Capture the cell that displays the provided text and extract its [X, Y] central coordinate. 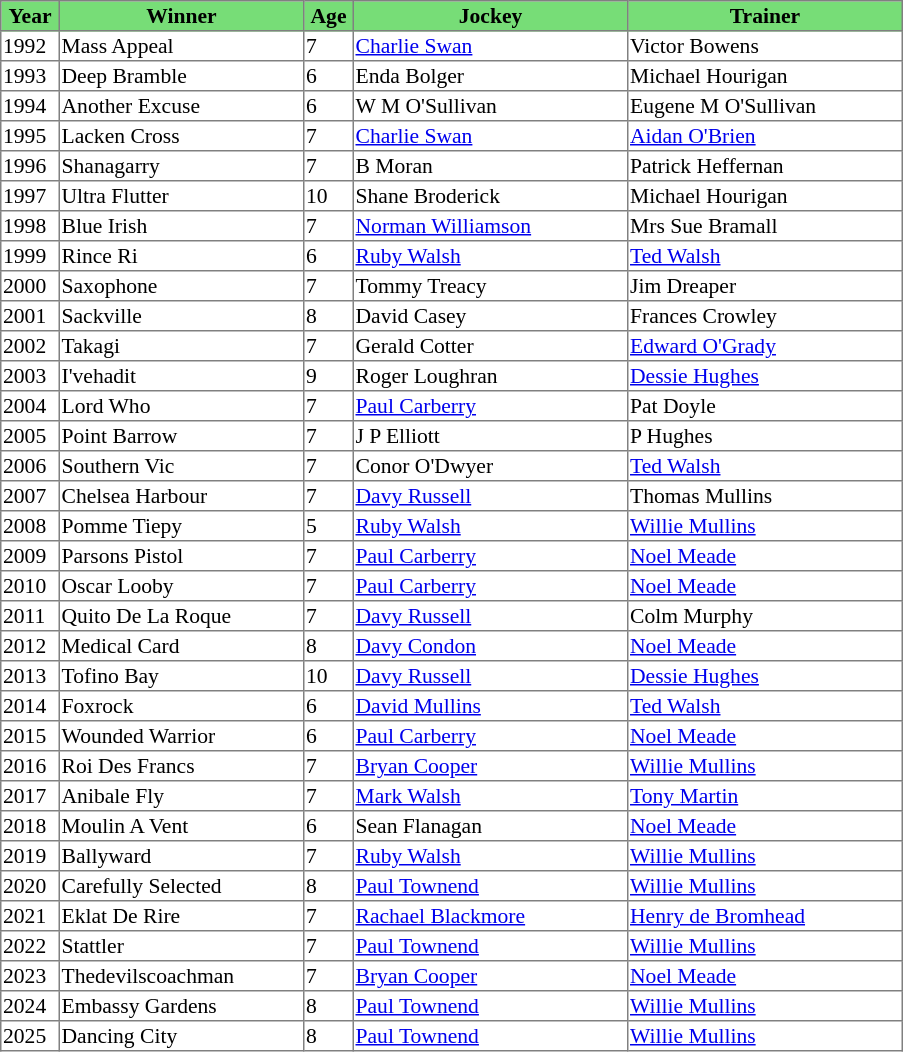
2007 [30, 496]
Mass Appeal [181, 46]
2015 [30, 736]
Another Excuse [181, 106]
2001 [30, 316]
Saxophone [181, 286]
Pat Doyle [765, 406]
Deep Bramble [181, 76]
2011 [30, 616]
5 [329, 526]
2005 [30, 436]
Roger Loughran [490, 376]
Edward O'Grady [765, 346]
Anibale Fly [181, 796]
1993 [30, 76]
Shanagarry [181, 166]
J P Elliott [490, 436]
P Hughes [765, 436]
Eugene M O'Sullivan [765, 106]
2009 [30, 556]
Tofino Bay [181, 676]
Sean Flanagan [490, 826]
Norman Williamson [490, 226]
Dancing City [181, 1036]
2025 [30, 1036]
1999 [30, 256]
Ballyward [181, 856]
B Moran [490, 166]
Jockey [490, 16]
2004 [30, 406]
Enda Bolger [490, 76]
Moulin A Vent [181, 826]
Aidan O'Brien [765, 136]
2024 [30, 1006]
Victor Bowens [765, 46]
Winner [181, 16]
Foxrock [181, 706]
1998 [30, 226]
Southern Vic [181, 466]
Colm Murphy [765, 616]
2012 [30, 646]
Tony Martin [765, 796]
Parsons Pistol [181, 556]
Lord Who [181, 406]
Carefully Selected [181, 886]
Davy Condon [490, 646]
Sackville [181, 316]
Trainer [765, 16]
W M O'Sullivan [490, 106]
Pomme Tiepy [181, 526]
2018 [30, 826]
Thedevilscoachman [181, 976]
2016 [30, 766]
1992 [30, 46]
Thomas Mullins [765, 496]
Shane Broderick [490, 196]
2023 [30, 976]
David Casey [490, 316]
Rachael Blackmore [490, 916]
Chelsea Harbour [181, 496]
Conor O'Dwyer [490, 466]
I'vehadit [181, 376]
2013 [30, 676]
Roi Des Francs [181, 766]
Mrs Sue Bramall [765, 226]
Rince Ri [181, 256]
Takagi [181, 346]
Stattler [181, 946]
1994 [30, 106]
Gerald Cotter [490, 346]
Oscar Looby [181, 586]
Ultra Flutter [181, 196]
2008 [30, 526]
Wounded Warrior [181, 736]
Eklat De Rire [181, 916]
Mark Walsh [490, 796]
Age [329, 16]
Lacken Cross [181, 136]
Henry de Bromhead [765, 916]
Medical Card [181, 646]
1995 [30, 136]
2002 [30, 346]
2021 [30, 916]
2020 [30, 886]
2010 [30, 586]
Year [30, 16]
Point Barrow [181, 436]
2017 [30, 796]
2019 [30, 856]
Tommy Treacy [490, 286]
2006 [30, 466]
Patrick Heffernan [765, 166]
Blue Irish [181, 226]
Frances Crowley [765, 316]
2003 [30, 376]
1996 [30, 166]
Jim Dreaper [765, 286]
Quito De La Roque [181, 616]
1997 [30, 196]
2014 [30, 706]
2000 [30, 286]
9 [329, 376]
2022 [30, 946]
Embassy Gardens [181, 1006]
David Mullins [490, 706]
